Extract the [X, Y] coordinate from the center of the cell holding the provided text.  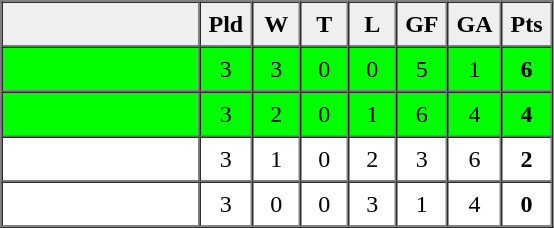
T [324, 24]
W [276, 24]
GF [422, 24]
L [372, 24]
5 [422, 68]
GA [475, 24]
Pld [226, 24]
Pts [527, 24]
